Find where the given text appears and provide that cell's center as [X, Y] coordinate. 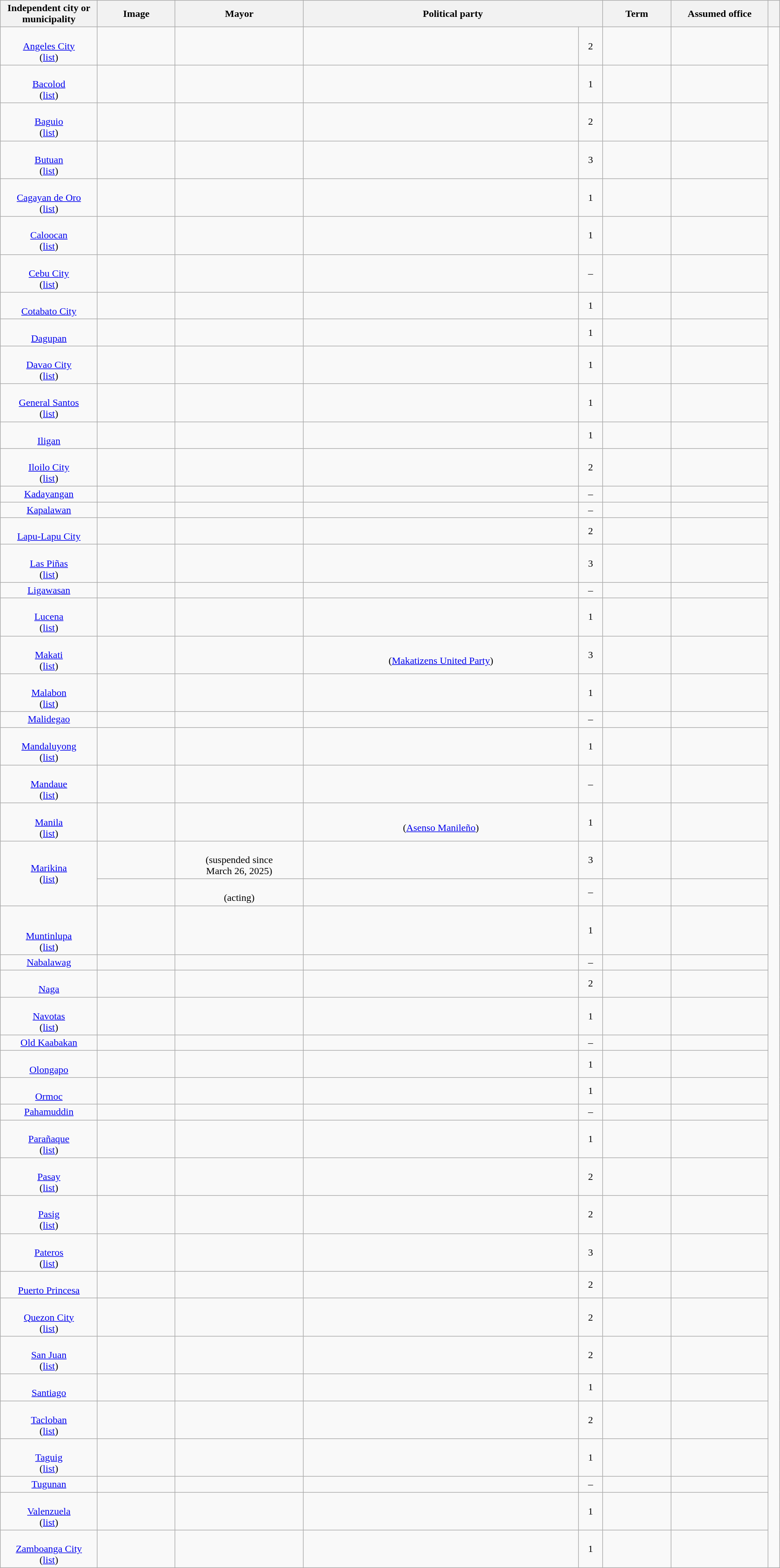
Lapu-Lapu City [49, 531]
Assumed office [720, 14]
Lucena(list) [49, 617]
Tacloban(list) [49, 1420]
Independent city or municipality [49, 14]
Valenzuela(list) [49, 1511]
Quezon City(list) [49, 1317]
Las Piñas(list) [49, 563]
Naga [49, 984]
Caloocan(list) [49, 235]
(suspended sinceMarch 26, 2025) [239, 860]
Pahamuddin [49, 1112]
Angeles City(list) [49, 46]
Old Kaabakan [49, 1043]
Dagupan [49, 333]
Political party [453, 14]
Mandaluyong(list) [49, 746]
Manila(list) [49, 822]
Santiago [49, 1387]
Ligawasan [49, 590]
Zamboanga City(list) [49, 1549]
(acting) [239, 892]
Pasig(list) [49, 1214]
(Makatizens United Party) [441, 655]
Mandaue(list) [49, 784]
Cebu City(list) [49, 273]
Olongapo [49, 1064]
(Asenso Manileño) [441, 822]
Mayor [239, 14]
Pateros(list) [49, 1252]
Pasay(list) [49, 1177]
Malabon(list) [49, 693]
Marikina(list) [49, 873]
Navotas(list) [49, 1016]
Davao City(list) [49, 365]
Bacolod(list) [49, 84]
Tugunan [49, 1484]
Image [137, 14]
Term [637, 14]
Cagayan de Oro(list) [49, 198]
Malidegao [49, 719]
Butuan(list) [49, 160]
San Juan(list) [49, 1355]
Baguio(list) [49, 122]
Muntinlupa(list) [49, 930]
General Santos(list) [49, 402]
Kadayangan [49, 494]
Makati(list) [49, 655]
Iloilo City(list) [49, 468]
Puerto Princesa [49, 1285]
Iligan [49, 435]
Parañaque(list) [49, 1139]
Taguig(list) [49, 1458]
Kapalawan [49, 510]
Ormoc [49, 1091]
Cotabato City [49, 305]
Nabalawag [49, 963]
